Determine the [X, Y] coordinate at the center of the cell enclosing the given text.  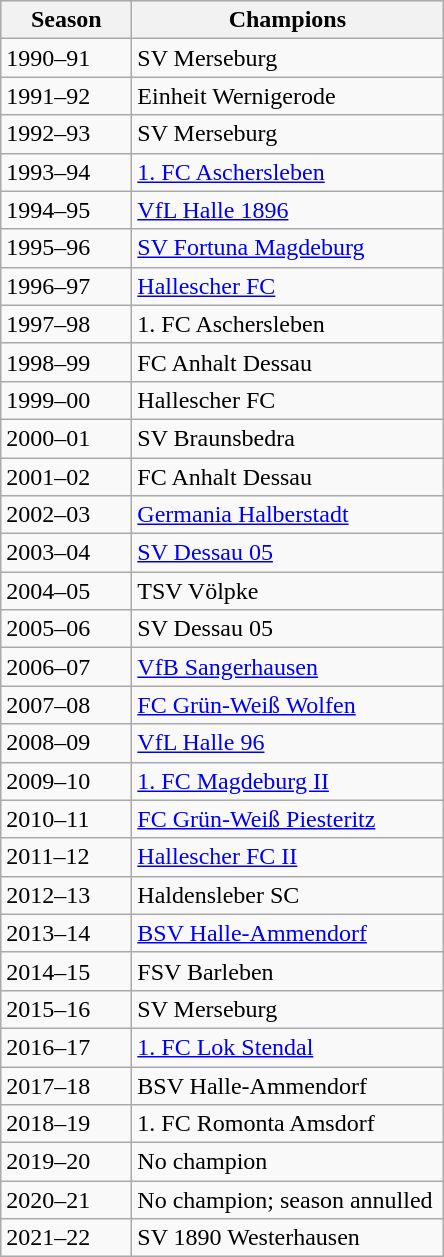
1. FC Magdeburg II [288, 781]
1993–94 [66, 172]
2005–06 [66, 629]
2016–17 [66, 1047]
2018–19 [66, 1124]
FSV Barleben [288, 971]
Season [66, 20]
2004–05 [66, 591]
2014–15 [66, 971]
SV Braunsbedra [288, 438]
2017–18 [66, 1085]
1. FC Romonta Amsdorf [288, 1124]
1992–93 [66, 134]
2008–09 [66, 743]
FC Grün-Weiß Wolfen [288, 705]
1990–91 [66, 58]
VfL Halle 96 [288, 743]
TSV Völpke [288, 591]
Haldensleber SC [288, 895]
VfB Sangerhausen [288, 667]
2006–07 [66, 667]
SV Fortuna Magdeburg [288, 248]
1999–00 [66, 400]
1. FC Lok Stendal [288, 1047]
1998–99 [66, 362]
2011–12 [66, 857]
2001–02 [66, 477]
Germania Halberstadt [288, 515]
2002–03 [66, 515]
No champion; season annulled [288, 1200]
2000–01 [66, 438]
2020–21 [66, 1200]
2007–08 [66, 705]
No champion [288, 1162]
Champions [288, 20]
1991–92 [66, 96]
2015–16 [66, 1009]
2012–13 [66, 895]
Hallescher FC II [288, 857]
1995–96 [66, 248]
1996–97 [66, 286]
Einheit Wernigerode [288, 96]
FC Grün-Weiß Piesteritz [288, 819]
2019–20 [66, 1162]
2021–22 [66, 1238]
2009–10 [66, 781]
VfL Halle 1896 [288, 210]
SV 1890 Westerhausen [288, 1238]
2013–14 [66, 933]
1997–98 [66, 324]
2010–11 [66, 819]
1994–95 [66, 210]
2003–04 [66, 553]
